Detect which cell encompasses the target text, then output its [X, Y] center coordinate. 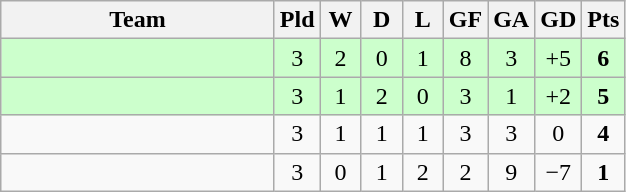
GA [512, 20]
Pld [297, 20]
+5 [558, 58]
D [382, 20]
+2 [558, 96]
Team [138, 20]
9 [512, 172]
GF [465, 20]
6 [604, 58]
−7 [558, 172]
W [340, 20]
Pts [604, 20]
8 [465, 58]
4 [604, 134]
L [422, 20]
GD [558, 20]
5 [604, 96]
